Search for the cell housing the specified text and yield its (x, y) center coordinate. 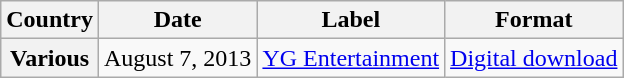
Label (351, 20)
Country (50, 20)
Format (534, 20)
Digital download (534, 58)
August 7, 2013 (177, 58)
Date (177, 20)
YG Entertainment (351, 58)
Various (50, 58)
